Determine the (x, y) coordinate at the center of the cell enclosing the given text.  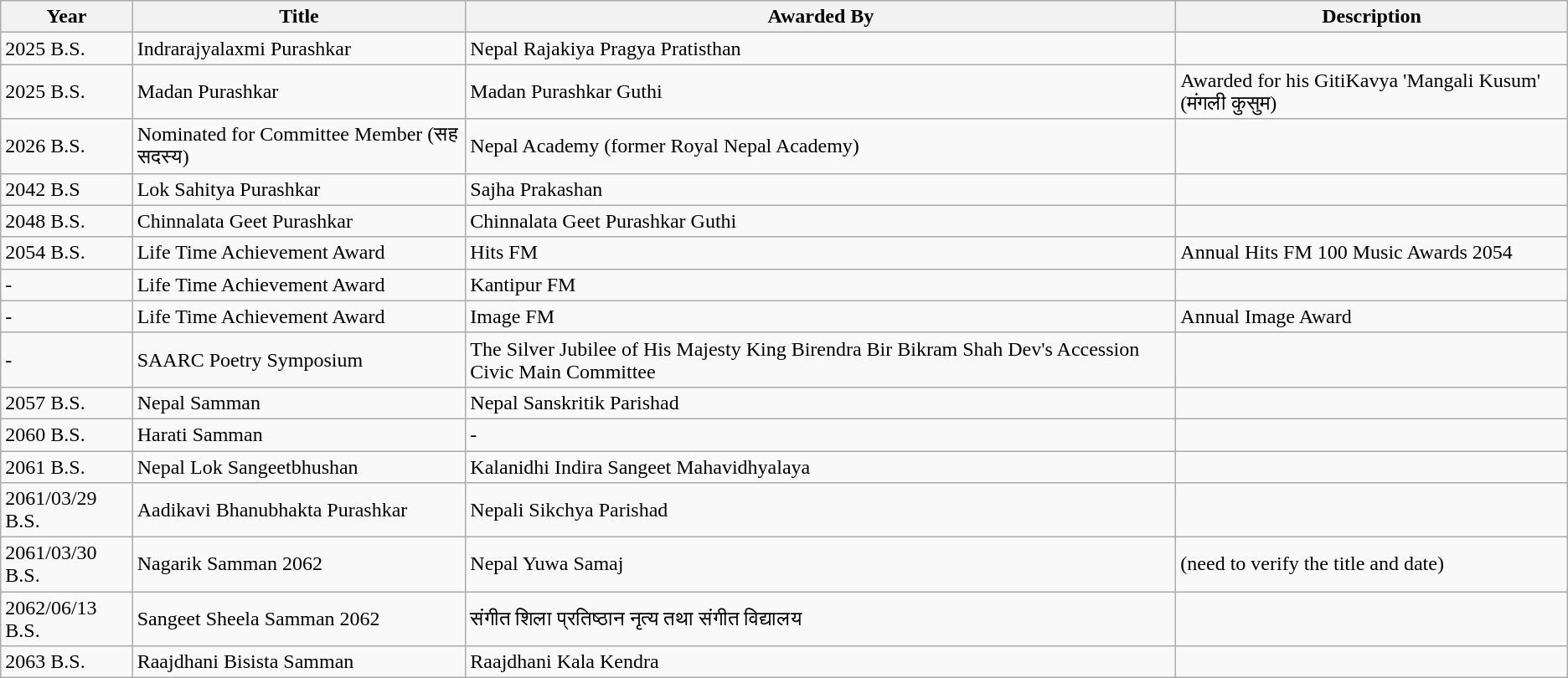
SAARC Poetry Symposium (299, 360)
The Silver Jubilee of His Majesty King Birendra Bir Bikram Shah Dev's Accession Civic Main Committee (821, 360)
Annual Hits FM 100 Music Awards 2054 (1372, 253)
2062/06/13 B.S. (67, 619)
संगीत शिला प्रतिष्ठान नृत्य तथा संगीत विद्यालय (821, 619)
2042 B.S (67, 189)
Sajha Prakashan (821, 189)
Hits FM (821, 253)
Image FM (821, 316)
Chinnalata Geet Purashkar (299, 221)
Nepal Yuwa Samaj (821, 564)
Nepal Sanskritik Parishad (821, 403)
2054 B.S. (67, 253)
2061 B.S. (67, 466)
Nepal Academy (former Royal Nepal Academy) (821, 146)
Title (299, 17)
Nepal Samman (299, 403)
2057 B.S. (67, 403)
Annual Image Award (1372, 316)
2061/03/29 B.S. (67, 511)
Aadikavi Bhanubhakta Purashkar (299, 511)
Description (1372, 17)
Madan Purashkar Guthi (821, 92)
2063 B.S. (67, 662)
Sangeet Sheela Samman 2062 (299, 619)
Kantipur FM (821, 285)
2061/03/30 B.S. (67, 564)
Lok Sahitya Purashkar (299, 189)
Kalanidhi Indira Sangeet Mahavidhyalaya (821, 466)
Nominated for Committee Member (सह सदस्य) (299, 146)
Awarded By (821, 17)
Raajdhani Bisista Samman (299, 662)
Indrarajyalaxmi Purashkar (299, 49)
Raajdhani Kala Kendra (821, 662)
Nepali Sikchya Parishad (821, 511)
Madan Purashkar (299, 92)
2060 B.S. (67, 434)
Nepal Rajakiya Pragya Pratisthan (821, 49)
2026 B.S. (67, 146)
(need to verify the title and date) (1372, 564)
Awarded for his GitiKavya 'Mangali Kusum' (मंगली कुसुम) (1372, 92)
Year (67, 17)
Chinnalata Geet Purashkar Guthi (821, 221)
Nepal Lok Sangeetbhushan (299, 466)
Harati Samman (299, 434)
Nagarik Samman 2062 (299, 564)
2048 B.S. (67, 221)
